Search for the cell housing the specified text and yield its (X, Y) center coordinate. 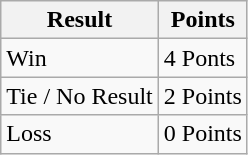
2 Points (202, 96)
Result (80, 20)
Tie / No Result (80, 96)
Points (202, 20)
0 Points (202, 134)
Loss (80, 134)
4 Ponts (202, 58)
Win (80, 58)
